Detect which cell encompasses the target text, then output its [x, y] center coordinate. 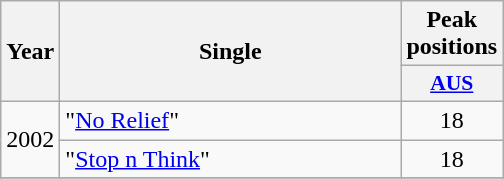
2002 [30, 139]
Single [230, 52]
Peak positions [452, 34]
Year [30, 52]
"Stop n Think" [230, 159]
AUS [452, 84]
"No Relief" [230, 120]
